Capture the cell that displays the provided text and extract its [X, Y] central coordinate. 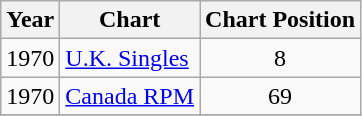
Canada RPM [130, 96]
Chart Position [280, 20]
8 [280, 58]
Chart [130, 20]
U.K. Singles [130, 58]
69 [280, 96]
Year [30, 20]
